For the text-containing cell, return its midpoint in (x, y) coordinate format. 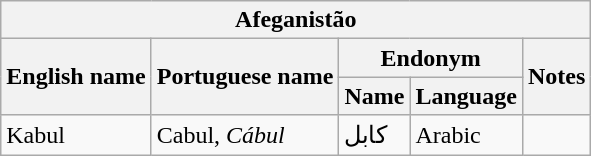
English name (76, 77)
Name (374, 96)
Language (466, 96)
Arabic (466, 135)
Afeganistão (296, 20)
Notes (556, 77)
کابل (374, 135)
Kabul (76, 135)
Cabul, Cábul (245, 135)
Portuguese name (245, 77)
Endonym (430, 58)
